Extract the (x, y) coordinate from the center of the cell holding the provided text.  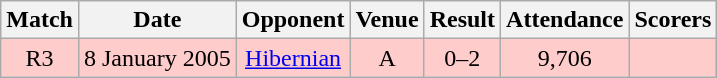
R3 (40, 58)
A (387, 58)
Venue (387, 20)
Match (40, 20)
8 January 2005 (157, 58)
Date (157, 20)
Opponent (293, 20)
Hibernian (293, 58)
9,706 (565, 58)
Attendance (565, 20)
0–2 (462, 58)
Scorers (673, 20)
Result (462, 20)
